Pinpoint the cell where the given text exists, returning its [X, Y] midpoint coordinate. 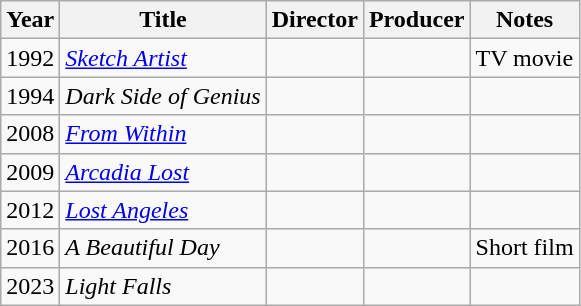
1992 [30, 58]
A Beautiful Day [163, 248]
TV movie [524, 58]
Arcadia Lost [163, 172]
From Within [163, 134]
Short film [524, 248]
Year [30, 20]
Notes [524, 20]
Dark Side of Genius [163, 96]
Light Falls [163, 286]
Lost Angeles [163, 210]
2009 [30, 172]
Director [314, 20]
2008 [30, 134]
2016 [30, 248]
Sketch Artist [163, 58]
Producer [416, 20]
1994 [30, 96]
2023 [30, 286]
Title [163, 20]
2012 [30, 210]
